Locate the cell with the specified text and output its [x, y] center coordinate. 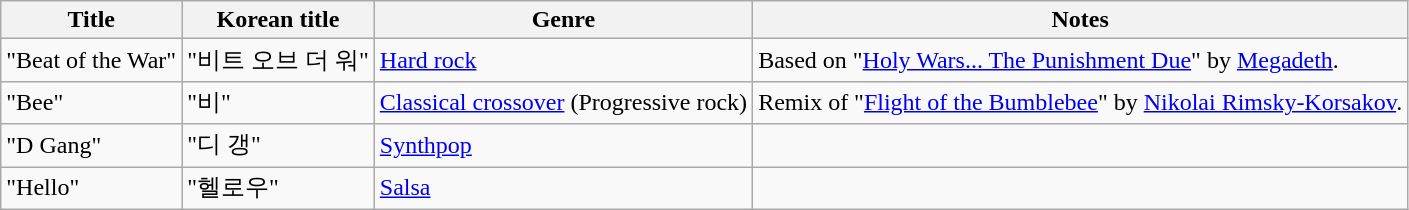
Hard rock [563, 60]
"Beat of the War" [92, 60]
Title [92, 20]
"D Gang" [92, 146]
Remix of "Flight of the Bumblebee" by Nikolai Rimsky-Korsakov. [1080, 102]
"비" [278, 102]
Genre [563, 20]
Salsa [563, 188]
Based on "Holy Wars... The Punishment Due" by Megadeth. [1080, 60]
Notes [1080, 20]
"Bee" [92, 102]
Korean title [278, 20]
"비트 오브 더 워" [278, 60]
"헬로우" [278, 188]
Classical crossover (Progressive rock) [563, 102]
Synthpop [563, 146]
"디 갱" [278, 146]
"Hello" [92, 188]
